Scan for the cell matching the given text and deliver its [X, Y] coordinate at center. 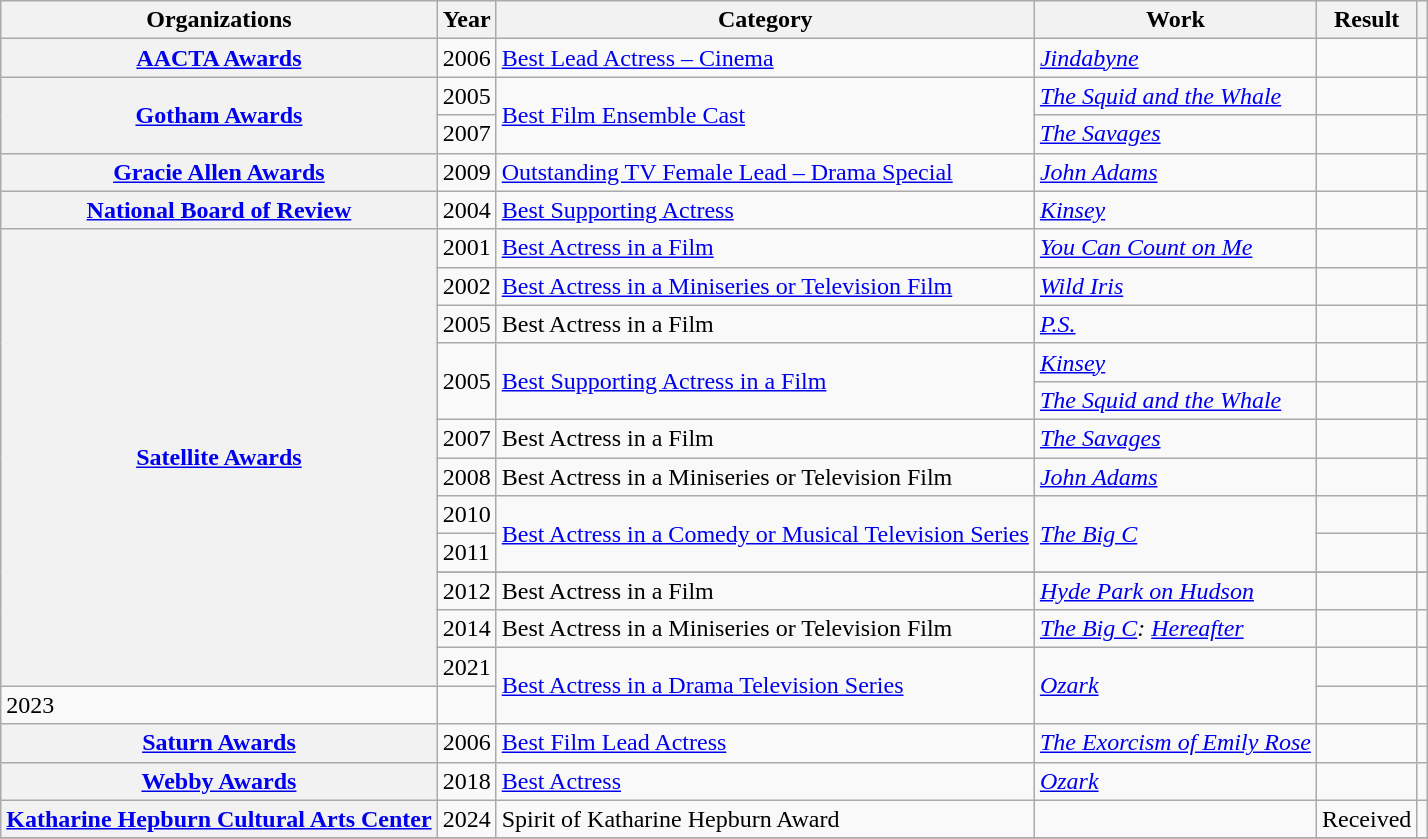
Organizations [219, 20]
2008 [466, 477]
Best Supporting Actress in a Film [765, 381]
Category [765, 20]
2010 [466, 515]
Best Film Lead Actress [765, 743]
2011 [466, 553]
2001 [466, 248]
You Can Count on Me [1175, 248]
The Exorcism of Emily Rose [1175, 743]
Gracie Allen Awards [219, 172]
2018 [466, 781]
Webby Awards [219, 781]
Best Film Ensemble Cast [765, 115]
Saturn Awards [219, 743]
Result [1367, 20]
The Big C: Hereafter [1175, 629]
Best Actress in a Comedy or Musical Television Series [765, 534]
Spirit of Katharine Hepburn Award [765, 819]
Received [1367, 819]
2009 [466, 172]
2004 [466, 210]
2014 [466, 629]
Work [1175, 20]
Outstanding TV Female Lead – Drama Special [765, 172]
2024 [466, 819]
Best Actress in a Drama Television Series [765, 686]
Gotham Awards [219, 115]
Wild Iris [1175, 286]
Best Lead Actress – Cinema [765, 58]
2012 [466, 591]
AACTA Awards [219, 58]
National Board of Review [219, 210]
Katharine Hepburn Cultural Arts Center [219, 819]
Jindabyne [1175, 58]
Satellite Awards [219, 458]
Year [466, 20]
2023 [219, 705]
The Big C [1175, 534]
Best Actress [765, 781]
2021 [466, 667]
P.S. [1175, 324]
Best Supporting Actress [765, 210]
2002 [466, 286]
Hyde Park on Hudson [1175, 591]
